Pinpoint the cell where the given text exists, returning its (X, Y) midpoint coordinate. 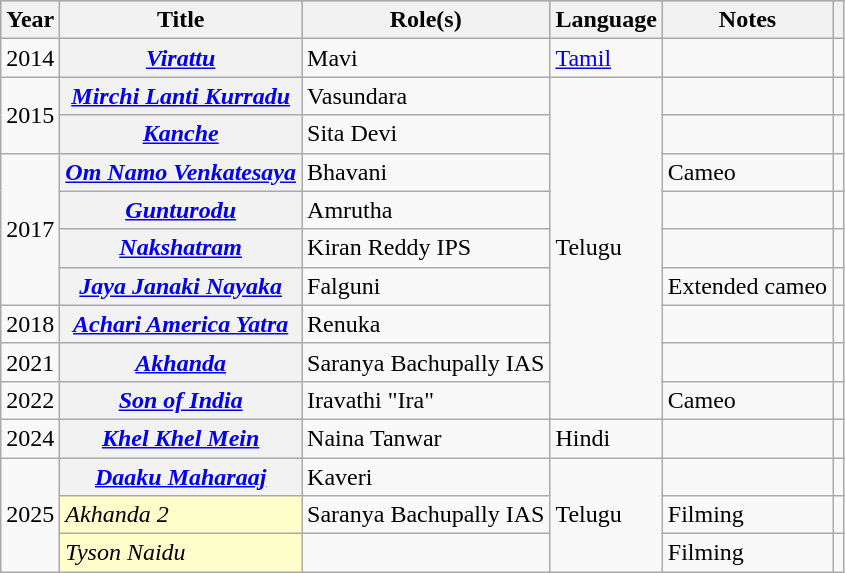
Amrutha (426, 210)
Naina Tanwar (426, 438)
Hindi (606, 438)
2022 (30, 400)
Kanche (181, 134)
Tyson Naidu (181, 553)
Son of India (181, 400)
Language (606, 20)
Notes (747, 20)
Renuka (426, 324)
Sita Devi (426, 134)
Jaya Janaki Nayaka (181, 286)
Tamil (606, 58)
2021 (30, 362)
Kiran Reddy IPS (426, 248)
Gunturodu (181, 210)
2014 (30, 58)
Om Namo Venkatesaya (181, 172)
Role(s) (426, 20)
Kaveri (426, 477)
Virattu (181, 58)
Achari America Yatra (181, 324)
2024 (30, 438)
2017 (30, 229)
Extended cameo (747, 286)
Khel Khel Mein (181, 438)
Title (181, 20)
Falguni (426, 286)
Mavi (426, 58)
2015 (30, 115)
Iravathi "Ira" (426, 400)
Akhanda (181, 362)
2018 (30, 324)
Mirchi Lanti Kurradu (181, 96)
2025 (30, 515)
Year (30, 20)
Daaku Maharaaj (181, 477)
Nakshatram (181, 248)
Bhavani (426, 172)
Vasundara (426, 96)
Akhanda 2 (181, 515)
